Pinpoint the cell where the given text exists, returning its [x, y] midpoint coordinate. 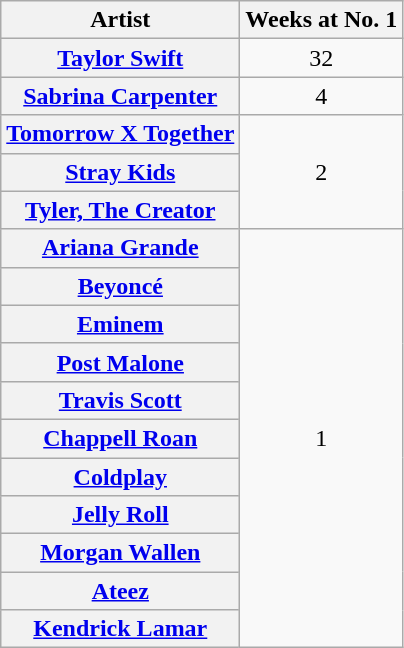
Beyoncé [120, 286]
Weeks at No. 1 [322, 20]
Stray Kids [120, 172]
4 [322, 96]
2 [322, 172]
32 [322, 58]
Artist [120, 20]
Post Malone [120, 362]
Taylor Swift [120, 58]
Ateez [120, 591]
Travis Scott [120, 400]
Kendrick Lamar [120, 629]
Sabrina Carpenter [120, 96]
Coldplay [120, 477]
1 [322, 438]
Chappell Roan [120, 438]
Morgan Wallen [120, 553]
Tyler, The Creator [120, 210]
Tomorrow X Together [120, 134]
Jelly Roll [120, 515]
Ariana Grande [120, 248]
Eminem [120, 324]
